Find where the given text appears and provide that cell's center as (x, y) coordinate. 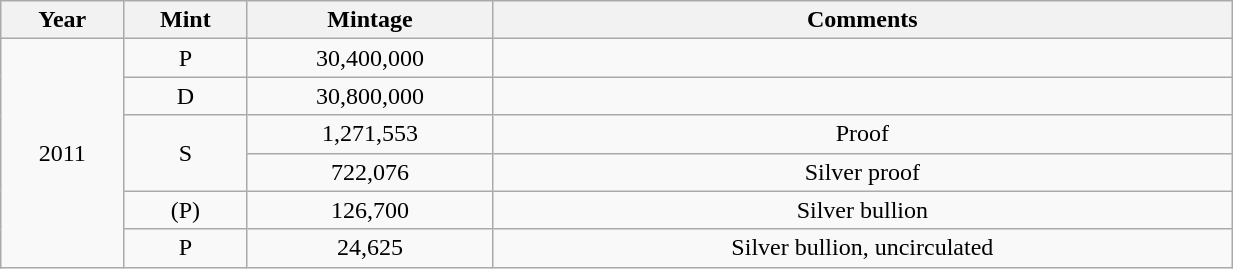
1,271,553 (370, 134)
(P) (186, 210)
24,625 (370, 248)
Silver bullion, uncirculated (862, 248)
Comments (862, 20)
S (186, 153)
30,400,000 (370, 58)
126,700 (370, 210)
Silver proof (862, 172)
Mint (186, 20)
Proof (862, 134)
Year (62, 20)
D (186, 96)
30,800,000 (370, 96)
2011 (62, 153)
722,076 (370, 172)
Silver bullion (862, 210)
Mintage (370, 20)
